Extract the [X, Y] coordinate from the center of the cell holding the provided text.  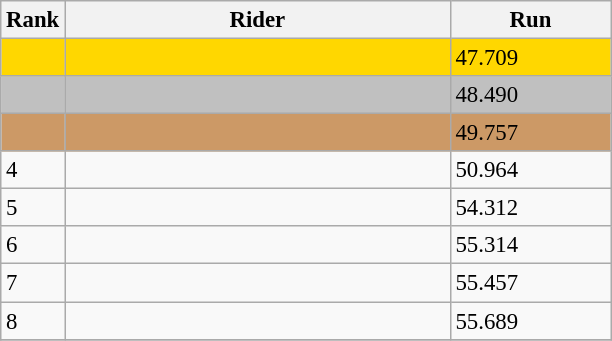
49.757 [530, 133]
4 [33, 170]
55.314 [530, 245]
7 [33, 283]
Run [530, 20]
55.689 [530, 321]
Rank [33, 20]
48.490 [530, 95]
54.312 [530, 208]
55.457 [530, 283]
6 [33, 245]
5 [33, 208]
50.964 [530, 170]
47.709 [530, 58]
Rider [258, 20]
8 [33, 321]
